For the text-containing cell, return its midpoint in [X, Y] coordinate format. 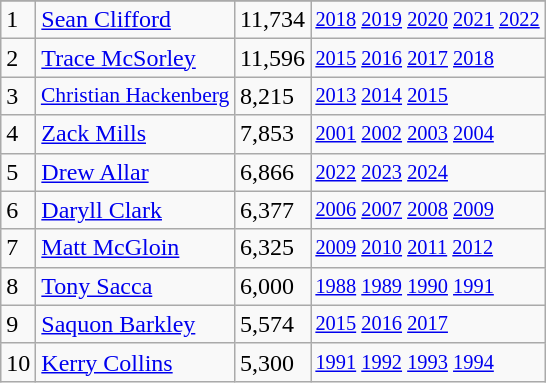
2018 2019 2020 2021 2022 [428, 20]
11,734 [272, 20]
5 [18, 172]
4 [18, 134]
2006 2007 2008 2009 [428, 210]
5,300 [272, 362]
Tony Sacca [136, 286]
Christian Hackenberg [136, 96]
5,574 [272, 324]
Sean Clifford [136, 20]
2009 2010 2011 2012 [428, 248]
2015 2016 2017 2018 [428, 58]
Saquon Barkley [136, 324]
6 [18, 210]
6,325 [272, 248]
3 [18, 96]
2015 2016 2017 [428, 324]
1988 1989 1990 1991 [428, 286]
1991 1992 1993 1994 [428, 362]
6,377 [272, 210]
11,596 [272, 58]
Matt McGloin [136, 248]
8,215 [272, 96]
Zack Mills [136, 134]
Kerry Collins [136, 362]
Trace McSorley [136, 58]
6,866 [272, 172]
10 [18, 362]
2001 2002 2003 2004 [428, 134]
6,000 [272, 286]
2 [18, 58]
9 [18, 324]
Daryll Clark [136, 210]
2013 2014 2015 [428, 96]
Drew Allar [136, 172]
8 [18, 286]
7,853 [272, 134]
2022 2023 2024 [428, 172]
1 [18, 20]
7 [18, 248]
